Capture the cell that displays the provided text and extract its [x, y] central coordinate. 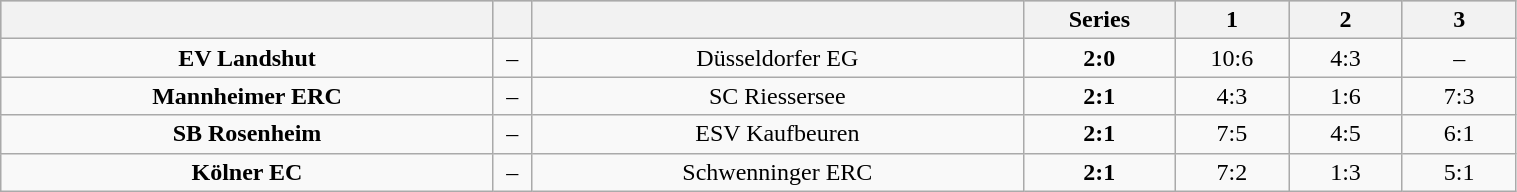
SB Rosenheim [247, 134]
7:2 [1232, 172]
5:1 [1459, 172]
7:3 [1459, 96]
EV Landshut [247, 58]
1:3 [1346, 172]
Series [1100, 20]
ESV Kaufbeuren [777, 134]
SC Riessersee [777, 96]
7:5 [1232, 134]
10:6 [1232, 58]
1:6 [1346, 96]
1 [1232, 20]
2:0 [1100, 58]
Düsseldorfer EG [777, 58]
4:5 [1346, 134]
Kölner EC [247, 172]
Mannheimer ERC [247, 96]
3 [1459, 20]
Schwenninger ERC [777, 172]
6:1 [1459, 134]
2 [1346, 20]
